Capture the cell that displays the provided text and extract its (X, Y) central coordinate. 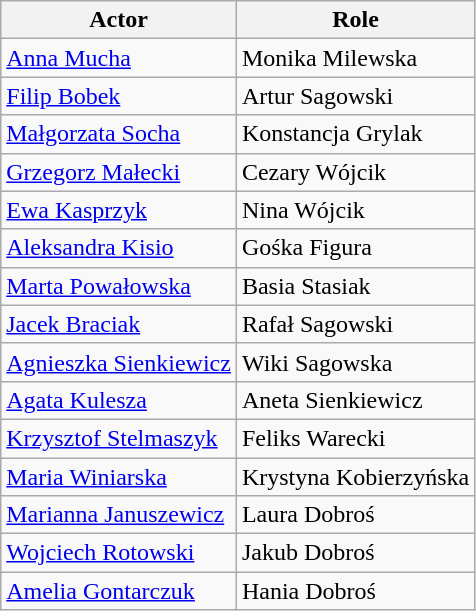
Anna Mucha (119, 58)
Małgorzata Socha (119, 134)
Cezary Wójcik (355, 172)
Wiki Sagowska (355, 362)
Feliks Warecki (355, 438)
Laura Dobroś (355, 515)
Marta Powałowska (119, 286)
Role (355, 20)
Monika Milewska (355, 58)
Artur Sagowski (355, 96)
Nina Wójcik (355, 210)
Grzegorz Małecki (119, 172)
Krystyna Kobierzyńska (355, 477)
Marianna Januszewicz (119, 515)
Konstancja Grylak (355, 134)
Aneta Sienkiewicz (355, 400)
Amelia Gontarczuk (119, 591)
Jacek Braciak (119, 324)
Ewa Kasprzyk (119, 210)
Hania Dobroś (355, 591)
Filip Bobek (119, 96)
Agnieszka Sienkiewicz (119, 362)
Basia Stasiak (355, 286)
Actor (119, 20)
Jakub Dobroś (355, 553)
Rafał Sagowski (355, 324)
Agata Kulesza (119, 400)
Gośka Figura (355, 248)
Wojciech Rotowski (119, 553)
Aleksandra Kisio (119, 248)
Krzysztof Stelmaszyk (119, 438)
Maria Winiarska (119, 477)
